Output the (x, y) coordinate of the center of the cell containing the given text.  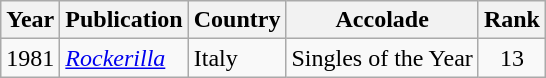
13 (512, 58)
Country (237, 20)
Year (30, 20)
Singles of the Year (382, 58)
Italy (237, 58)
Rank (512, 20)
Publication (124, 20)
1981 (30, 58)
Rockerilla (124, 58)
Accolade (382, 20)
